For the text-containing cell, return its midpoint in [X, Y] coordinate format. 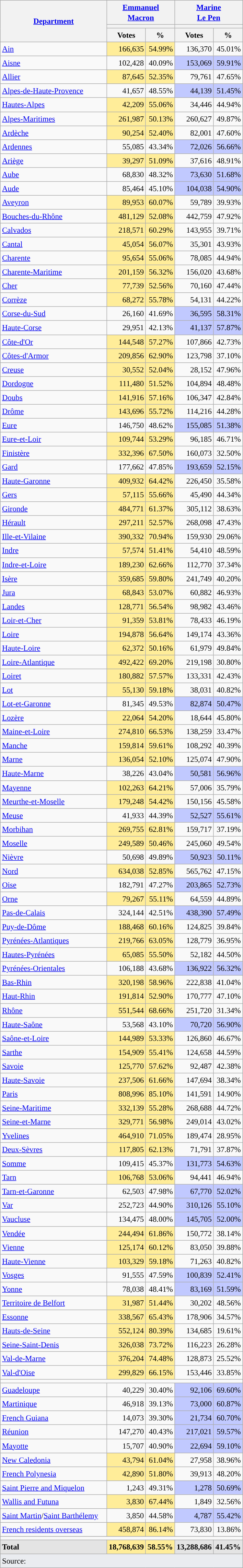
116,223 [194, 1345]
107,866 [194, 342]
390,332 [126, 537]
55.11% [160, 899]
45,490 [194, 495]
124,658 [194, 1052]
376,204 [126, 1359]
39.71% [228, 230]
Pyrénées-Atlantiques [54, 941]
87,645 [126, 77]
56.90% [228, 1024]
50.47% [228, 704]
Yvelines [54, 1136]
60,882 [194, 592]
338,567 [126, 1317]
Finistère [54, 453]
43.10% [160, 1024]
Calvados [54, 230]
86.14% [160, 1529]
Tarn-et-Garonne [54, 1192]
103,329 [126, 1261]
79,761 [194, 77]
Gironde [54, 509]
46.67% [228, 1038]
51.38% [228, 426]
89,953 [126, 202]
Territoire de Belfort [54, 1303]
320,198 [126, 982]
Loire-Atlantique [54, 662]
52.57% [160, 523]
85.10% [160, 1094]
48.59% [228, 550]
249,589 [126, 844]
134,685 [194, 1331]
51.45% [228, 91]
Saint Pierre and Miquelon [54, 1487]
15,707 [126, 1446]
146,750 [126, 426]
35.79% [228, 787]
36.95% [228, 941]
54.63% [228, 1163]
13,288,686 [194, 1547]
217,021 [194, 1432]
96,185 [194, 439]
55,085 [126, 147]
58.31% [228, 314]
47.65% [228, 77]
59,789 [194, 202]
74.48% [160, 1359]
1,849 [194, 1502]
50.69% [228, 1487]
72,026 [194, 147]
73,630 [194, 174]
305,112 [194, 509]
144,548 [126, 342]
57,115 [126, 495]
13.86% [228, 1529]
47.96% [228, 369]
30.40% [160, 1390]
Charente-Maritime [54, 272]
Val-de-Marne [54, 1359]
29,951 [126, 328]
54,131 [194, 300]
3,850 [126, 1515]
Department [54, 21]
14,073 [126, 1418]
Aisne [54, 63]
59.61% [160, 745]
194,878 [126, 634]
Seine-Maritime [54, 1108]
42.73% [228, 342]
252,723 [126, 1205]
62.81% [160, 829]
60.29% [160, 230]
41.04% [228, 982]
136,370 [194, 49]
138,259 [194, 732]
409,932 [126, 481]
Moselle [54, 844]
44.90% [160, 1205]
Indre [54, 550]
Gers [54, 495]
Vendée [54, 1233]
226,450 [194, 481]
141,916 [126, 397]
58.96% [160, 982]
43.36% [228, 634]
58.55% [160, 1547]
52.35% [160, 77]
32.50% [228, 453]
28.95% [228, 1136]
62.66% [160, 565]
Pas-de-Calais [54, 913]
Savoie [54, 1066]
297,211 [126, 523]
67.50% [160, 453]
188,468 [126, 927]
60.16% [160, 927]
44.58% [160, 1515]
269,755 [126, 829]
59.10% [228, 1446]
42.38% [228, 1066]
31.34% [228, 1010]
38,226 [126, 774]
40.43% [160, 1432]
Marne [54, 760]
62,372 [126, 648]
47.15% [228, 871]
38.34% [228, 1080]
104,038 [194, 189]
Hautes-Alpes [54, 105]
48.32% [160, 174]
70.94% [160, 537]
57.62% [160, 1066]
153,446 [194, 1373]
66.53% [160, 732]
464,910 [126, 1136]
Côte-d'Or [54, 342]
47.59% [160, 1275]
Saône-et-Loire [54, 1038]
329,771 [126, 1122]
52,527 [194, 815]
222,838 [194, 982]
Val-d'Oise [54, 1373]
47.60% [228, 132]
4,787 [194, 1515]
Oise [54, 885]
565,762 [194, 871]
Seine-Saint-Denis [54, 1345]
3,830 [126, 1502]
111,480 [126, 384]
37.19% [228, 829]
73,000 [194, 1404]
77,739 [126, 286]
47.10% [228, 997]
47.92% [228, 216]
48.62% [160, 426]
21,734 [194, 1418]
51.41% [160, 550]
30,202 [194, 1303]
Total [54, 1547]
62.13% [160, 1150]
68,830 [126, 174]
274,810 [126, 732]
83,050 [194, 1247]
57,574 [126, 550]
Guadeloupe [54, 1390]
109,415 [126, 1163]
71.05% [160, 1136]
Hérault [54, 523]
34,446 [194, 105]
159,814 [126, 745]
634,038 [126, 871]
Haute-Corse [54, 328]
54.42% [160, 802]
166,635 [126, 49]
63.05% [160, 941]
Tarn [54, 1178]
44.22% [228, 300]
106,768 [126, 1178]
46.93% [228, 592]
46.71% [228, 439]
552,124 [126, 1331]
42.84% [228, 397]
Aveyron [54, 202]
37,616 [194, 161]
78,085 [194, 258]
52.41% [228, 1275]
40.20% [228, 579]
19.61% [228, 1331]
Corse-du-Sud [54, 314]
Charente [54, 258]
43.93% [228, 244]
26,160 [126, 314]
144,989 [126, 1038]
40.09% [160, 63]
Somme [54, 1163]
52.00% [228, 1220]
61.66% [160, 1080]
332,396 [126, 453]
33.85% [228, 1373]
219,198 [194, 662]
82,001 [194, 132]
Lot-et-Garonne [54, 704]
Morbihan [54, 829]
Var [54, 1205]
128,771 [126, 606]
52.02% [228, 1192]
108,292 [194, 745]
31,987 [126, 1303]
125,174 [126, 1247]
78,038 [126, 1289]
53.81% [160, 620]
438,390 [194, 913]
Vienne [54, 1247]
123,798 [194, 356]
51.59% [228, 1289]
55.61% [228, 815]
38,031 [194, 690]
1,243 [126, 1487]
44.50% [228, 955]
136,922 [194, 968]
57,006 [194, 787]
180,882 [126, 676]
Manche [54, 745]
209,856 [126, 356]
Wallis and Futuna [54, 1502]
Haute-Garonne [54, 481]
45.58% [228, 802]
492,422 [126, 662]
26.28% [228, 1345]
Eure-et-Loir [54, 439]
78,433 [194, 620]
50.13% [160, 119]
Drôme [54, 411]
55.28% [160, 1108]
60.07% [160, 202]
14.90% [228, 1094]
29.06% [228, 537]
80.39% [160, 1331]
484,771 [126, 509]
Bas-Rhin [54, 982]
Isère [54, 579]
51.52% [160, 384]
Ain [54, 49]
64.21% [160, 787]
245,060 [194, 844]
42.43% [228, 676]
1,278 [194, 1487]
104,894 [194, 384]
27,958 [194, 1460]
22,694 [194, 1446]
159,930 [194, 537]
51.68% [228, 174]
56.98% [160, 1122]
Hauts-de-Seine [54, 1331]
Bouches-du-Rhône [54, 216]
Alpes-Maritimes [54, 119]
Meuse [54, 815]
49.54% [228, 844]
18,768,639 [126, 1547]
32.56% [228, 1502]
261,987 [126, 119]
310,126 [194, 1205]
Doubs [54, 397]
145,705 [194, 1220]
67,770 [194, 1192]
159,717 [194, 829]
178,906 [194, 1317]
39.93% [228, 202]
55,130 [126, 690]
143,696 [126, 411]
49.87% [228, 119]
57.16% [160, 397]
133,331 [194, 676]
44.89% [228, 899]
53.29% [160, 439]
85,464 [126, 189]
147,694 [194, 1080]
Puy-de-Dôme [54, 927]
42.13% [160, 328]
154,909 [126, 1052]
92,106 [194, 1390]
106,188 [126, 968]
44.28% [228, 411]
61.86% [160, 1233]
39.84% [228, 927]
Nièvre [54, 857]
40.90% [160, 1446]
French Polynesia [54, 1474]
55.42% [228, 1515]
60.12% [160, 1247]
18,644 [194, 718]
48.55% [160, 91]
61.37% [160, 509]
65,085 [126, 955]
95,654 [126, 258]
68,843 [126, 592]
52.10% [160, 760]
Lozère [54, 718]
70,160 [194, 286]
65.43% [160, 1317]
52.40% [160, 132]
299,829 [126, 1373]
50,581 [194, 774]
52.04% [160, 369]
46.19% [228, 620]
126,860 [194, 1038]
EmmanuelMacron [141, 12]
324,144 [126, 913]
Aude [54, 189]
182,791 [126, 885]
458,874 [126, 1529]
49.53% [160, 704]
Haute-Saône [54, 1024]
Corrèze [54, 300]
147,270 [126, 1432]
251,720 [194, 1010]
59.80% [160, 579]
54,410 [194, 550]
106,347 [194, 397]
47.85% [160, 467]
170,777 [194, 997]
44.59% [228, 1052]
Réunion [54, 1432]
36,595 [194, 314]
64,559 [194, 899]
69.60% [228, 1390]
44.34% [228, 495]
43.04% [160, 774]
43.02% [228, 1122]
43.34% [160, 147]
44.39% [160, 815]
Alpes-de-Haute-Provence [54, 91]
Jura [54, 592]
Mayotte [54, 1446]
109,744 [126, 439]
150,156 [194, 802]
56.96% [228, 774]
150,772 [194, 1233]
52.85% [160, 871]
49.89% [160, 857]
49.84% [228, 648]
44,139 [194, 91]
82,874 [194, 704]
39.30% [160, 1418]
56.66% [228, 147]
155,085 [194, 426]
442,759 [194, 216]
59.91% [228, 63]
57.49% [228, 913]
French Guiana [54, 1418]
193,659 [194, 467]
39,297 [126, 161]
45.80% [228, 718]
57.27% [160, 342]
53,568 [126, 1024]
73,830 [194, 1529]
Allier [54, 77]
57.57% [160, 676]
237,506 [126, 1080]
41.69% [160, 314]
MarineLe Pen [209, 12]
60.70% [228, 1418]
Loiret [54, 676]
71,263 [194, 1261]
Landes [54, 606]
51.09% [160, 161]
Aube [54, 174]
Ille-et-Vilaine [54, 537]
44.72% [228, 1108]
30.80% [228, 662]
35,301 [194, 244]
41,137 [194, 328]
Mayenne [54, 787]
55.72% [160, 411]
62,503 [126, 1192]
55.66% [160, 495]
53.06% [160, 1178]
37.10% [228, 356]
81,345 [126, 704]
Vaucluse [54, 1220]
551,544 [126, 1010]
60.87% [228, 1404]
New Caledonia [54, 1460]
Cantal [54, 244]
201,159 [126, 272]
43,794 [126, 1460]
55.50% [160, 955]
241,749 [194, 579]
33.47% [228, 732]
128,873 [194, 1359]
Orne [54, 899]
53.33% [160, 1038]
64.42% [160, 481]
Eure [54, 426]
45.10% [160, 189]
52,182 [194, 955]
51.80% [160, 1474]
260,627 [194, 119]
219,766 [126, 941]
Cher [54, 286]
149,174 [194, 634]
38.63% [228, 509]
Ardennes [54, 147]
69.20% [160, 662]
50,698 [126, 857]
34.57% [228, 1317]
136,054 [126, 760]
43.46% [228, 606]
Loire [54, 634]
73.72% [160, 1345]
52.56% [160, 286]
71,791 [194, 1150]
808,996 [126, 1094]
47.98% [160, 1192]
79,267 [126, 899]
268,688 [194, 1108]
56.54% [160, 606]
91,555 [126, 1275]
54.99% [160, 49]
55.41% [160, 1052]
50.11% [228, 857]
326,038 [126, 1345]
179,248 [126, 802]
125,770 [126, 1066]
38.96% [228, 1460]
Seine-et-Marne [54, 1122]
48.48% [228, 384]
Indre-et-Loire [54, 565]
268,098 [194, 523]
153,069 [194, 63]
Haute-Savoie [54, 1080]
52.73% [228, 885]
42,209 [126, 105]
42,890 [126, 1474]
40,229 [126, 1390]
45.37% [160, 1163]
249,014 [194, 1122]
Ariège [54, 161]
Haute-Loire [54, 648]
Saint Martin/Saint Barthélemy [54, 1515]
332,139 [126, 1108]
98,982 [194, 606]
46.94% [228, 1178]
Loir-et-Cher [54, 620]
Pyrénées-Orientales [54, 968]
54.20% [160, 718]
66.15% [160, 1373]
22,064 [126, 718]
Vosges [54, 1275]
59.57% [228, 1432]
48.91% [228, 161]
Ardèche [54, 132]
Lot [54, 690]
92,487 [194, 1066]
143,955 [194, 230]
125,074 [194, 760]
45.01% [228, 49]
39,913 [194, 1474]
54.90% [228, 189]
50.16% [160, 648]
134,475 [126, 1220]
French residents overseas [54, 1529]
Haute-Vienne [54, 1261]
70,720 [194, 1024]
42.51% [160, 913]
203,865 [194, 885]
25.52% [228, 1359]
Nord [54, 871]
47.43% [228, 523]
61.04% [160, 1460]
48.00% [160, 1220]
45,054 [126, 244]
91,359 [126, 620]
Haut-Rhin [54, 997]
30,552 [126, 369]
55.78% [160, 300]
Martinique [54, 1404]
61,979 [194, 648]
49.31% [160, 1487]
68,272 [126, 300]
51.44% [160, 1303]
114,216 [194, 411]
52.90% [160, 997]
47.90% [228, 760]
53.07% [160, 592]
Gard [54, 467]
177,662 [126, 467]
48.56% [228, 1303]
56.64% [160, 634]
28,152 [194, 369]
Haute-Marne [54, 774]
100,839 [194, 1275]
Dordogne [54, 384]
39.13% [160, 1404]
Hautes-Pyrénées [54, 955]
160,073 [194, 453]
Deux-Sèvres [54, 1150]
481,129 [126, 216]
37.34% [228, 565]
37.87% [228, 1150]
83,169 [194, 1289]
40.39% [228, 745]
189,474 [194, 1136]
94,441 [194, 1178]
156,020 [194, 272]
117,805 [126, 1150]
102,428 [126, 63]
124,825 [194, 927]
Meurthe-et-Moselle [54, 802]
Côtes-d'Armor [54, 356]
Rhône [54, 1010]
48.41% [160, 1289]
112,770 [194, 565]
359,685 [126, 579]
191,814 [126, 997]
Essonne [54, 1317]
41,933 [126, 815]
Maine-et-Loire [54, 732]
52.08% [160, 216]
57.87% [228, 328]
Yonne [54, 1289]
39.88% [228, 1247]
Sarthe [54, 1052]
218,571 [126, 230]
48.20% [228, 1474]
55.10% [228, 1205]
52.15% [228, 467]
128,779 [194, 941]
41.45% [228, 1547]
68.66% [160, 1010]
244,494 [126, 1233]
90,254 [126, 132]
56.07% [160, 244]
41,657 [126, 91]
47.44% [228, 286]
50.46% [160, 844]
141,591 [194, 1094]
189,230 [126, 565]
67.44% [160, 1502]
Creuse [54, 369]
35.58% [228, 481]
38.14% [228, 1233]
62.90% [160, 356]
Source: [121, 1561]
Paris [54, 1094]
131,773 [194, 1163]
46,918 [126, 1404]
47.27% [160, 885]
50,923 [194, 857]
102,263 [126, 787]
